Provide the [X, Y] coordinate of the cell's center where the given text is located.  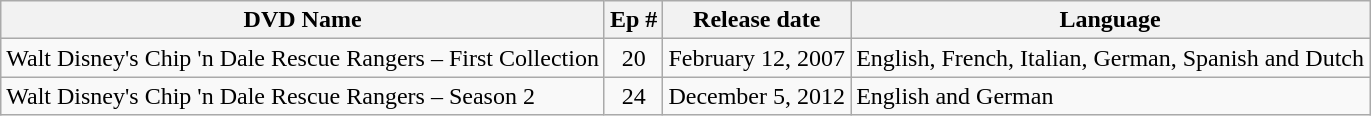
Release date [757, 20]
Ep # [633, 20]
Walt Disney's Chip 'n Dale Rescue Rangers – First Collection [303, 58]
English and German [1110, 96]
DVD Name [303, 20]
December 5, 2012 [757, 96]
20 [633, 58]
Walt Disney's Chip 'n Dale Rescue Rangers – Season 2 [303, 96]
Language [1110, 20]
February 12, 2007 [757, 58]
24 [633, 96]
English, French, Italian, German, Spanish and Dutch [1110, 58]
